Output the (X, Y) coordinate of the center of the cell containing the given text.  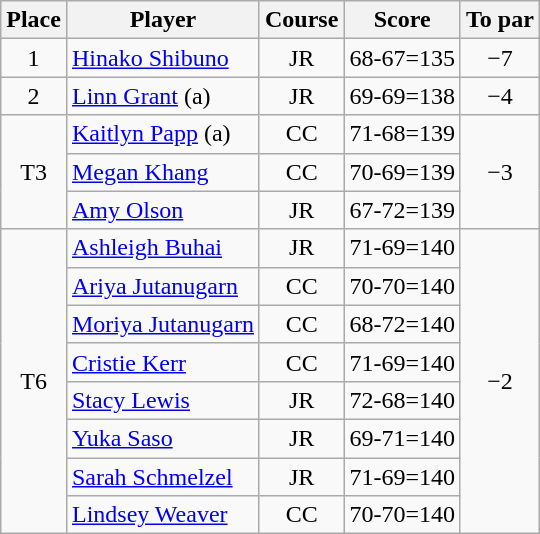
Kaitlyn Papp (a) (162, 134)
Stacy Lewis (162, 400)
Score (402, 20)
68-67=135 (402, 58)
T3 (34, 172)
67-72=139 (402, 210)
69-71=140 (402, 438)
Linn Grant (a) (162, 96)
−3 (500, 172)
Moriya Jutanugarn (162, 324)
Ariya Jutanugarn (162, 286)
Place (34, 20)
−7 (500, 58)
71-68=139 (402, 134)
Amy Olson (162, 210)
1 (34, 58)
Cristie Kerr (162, 362)
Player (162, 20)
Megan Khang (162, 172)
Course (301, 20)
T6 (34, 381)
2 (34, 96)
Ashleigh Buhai (162, 248)
Yuka Saso (162, 438)
Sarah Schmelzel (162, 477)
72-68=140 (402, 400)
Lindsey Weaver (162, 515)
−2 (500, 381)
70-69=139 (402, 172)
−4 (500, 96)
68-72=140 (402, 324)
To par (500, 20)
Hinako Shibuno (162, 58)
69-69=138 (402, 96)
